Search for the cell housing the specified text and yield its (X, Y) center coordinate. 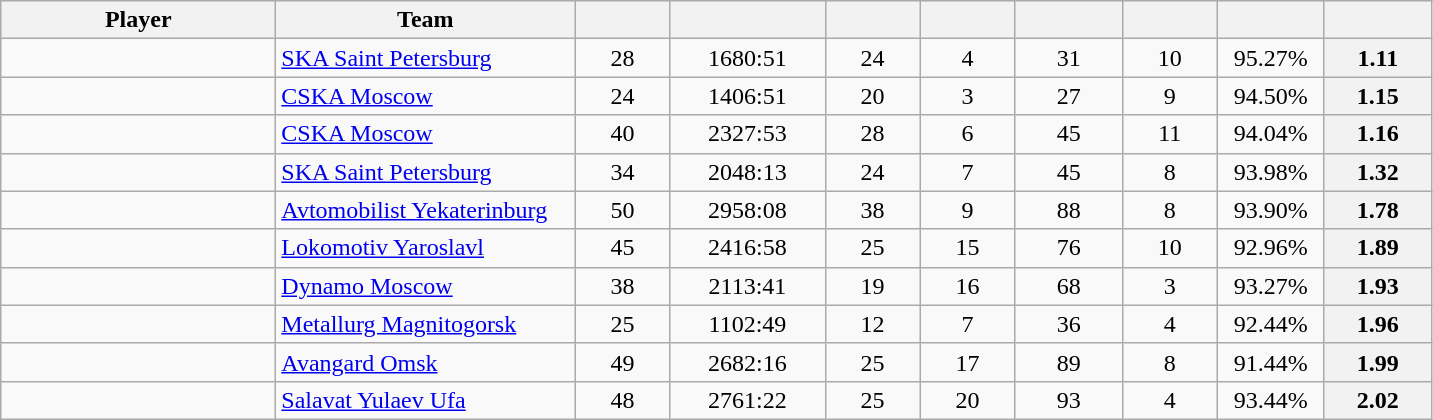
1.16 (1378, 134)
27 (1068, 96)
93 (1068, 400)
31 (1068, 58)
2048:13 (748, 172)
36 (1068, 324)
2113:41 (748, 286)
1680:51 (748, 58)
94.50% (1270, 96)
Dynamo Moscow (426, 286)
1.99 (1378, 362)
93.44% (1270, 400)
Avangard Omsk (426, 362)
Player (138, 20)
92.96% (1270, 248)
11 (1170, 134)
76 (1068, 248)
Team (426, 20)
94.04% (1270, 134)
1102:49 (748, 324)
93.98% (1270, 172)
Salavat Yulaev Ufa (426, 400)
2327:53 (748, 134)
2416:58 (748, 248)
1.32 (1378, 172)
50 (622, 210)
89 (1068, 362)
40 (622, 134)
Metallurg Magnitogorsk (426, 324)
88 (1068, 210)
2761:22 (748, 400)
1.11 (1378, 58)
93.27% (1270, 286)
Avtomobilist Yekaterinburg (426, 210)
68 (1068, 286)
34 (622, 172)
91.44% (1270, 362)
2.02 (1378, 400)
16 (968, 286)
93.90% (1270, 210)
12 (872, 324)
1.15 (1378, 96)
15 (968, 248)
92.44% (1270, 324)
1.78 (1378, 210)
1.93 (1378, 286)
2958:08 (748, 210)
1406:51 (748, 96)
19 (872, 286)
6 (968, 134)
48 (622, 400)
1.96 (1378, 324)
Lokomotiv Yaroslavl (426, 248)
95.27% (1270, 58)
1.89 (1378, 248)
49 (622, 362)
2682:16 (748, 362)
17 (968, 362)
